Output the [X, Y] coordinate of the center of the cell containing the given text.  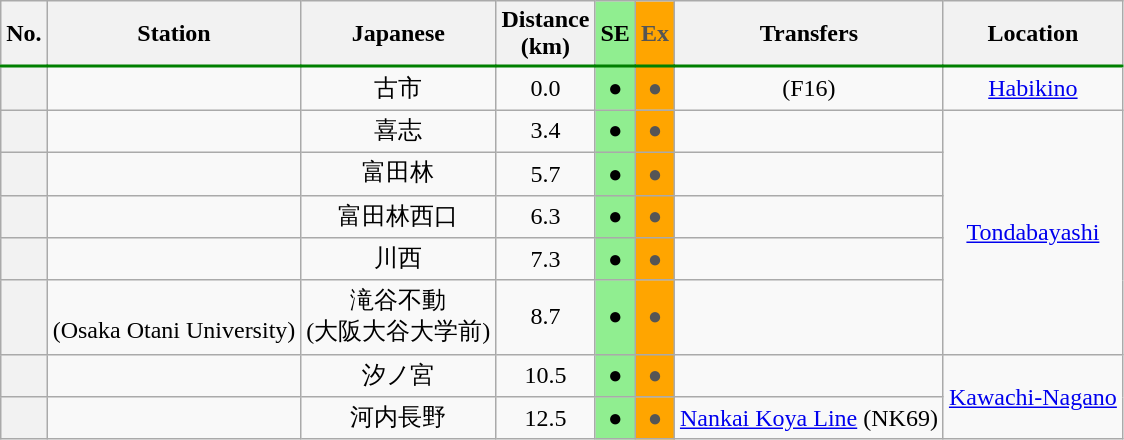
Distance(km) [546, 34]
河内長野 [398, 418]
滝谷不動(大阪大谷大学前) [398, 317]
7.3 [546, 260]
Habikino [1032, 88]
12.5 [546, 418]
汐ノ宮 [398, 376]
3.4 [546, 132]
Location [1032, 34]
Ex [654, 34]
富田林西口 [398, 216]
古市 [398, 88]
(Osaka Otani University) [174, 317]
8.7 [546, 317]
Station [174, 34]
5.7 [546, 174]
Japanese [398, 34]
Tondabayashi [1032, 232]
10.5 [546, 376]
Transfers [808, 34]
SE [615, 34]
喜志 [398, 132]
Kawachi-Nagano [1032, 396]
川西 [398, 260]
Nankai Koya Line (NK69) [808, 418]
No. [24, 34]
6.3 [546, 216]
(F16) [808, 88]
富田林 [398, 174]
0.0 [546, 88]
